From the cell containing the given text, extract its center point as (x, y) coordinate. 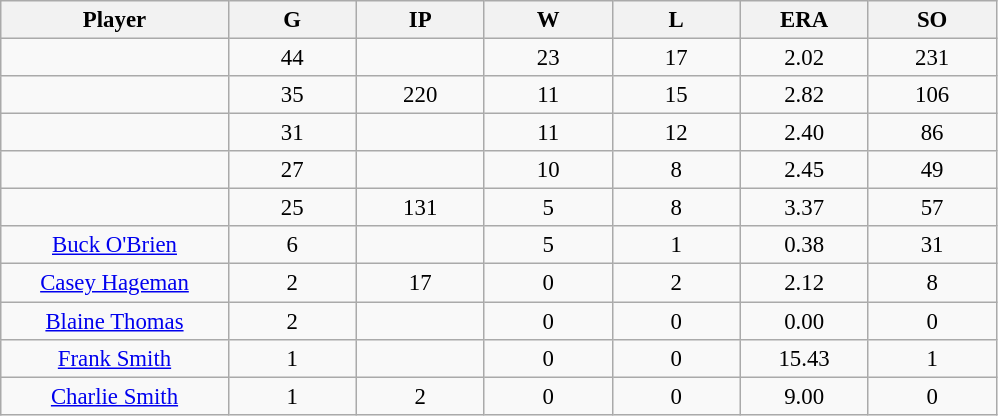
9.00 (804, 396)
Buck O'Brien (114, 245)
35 (292, 95)
2.02 (804, 58)
12 (676, 133)
W (548, 20)
23 (548, 58)
ERA (804, 20)
G (292, 20)
220 (420, 95)
L (676, 20)
Frank Smith (114, 358)
44 (292, 58)
3.37 (804, 208)
131 (420, 208)
49 (932, 170)
25 (292, 208)
Charlie Smith (114, 396)
2.82 (804, 95)
106 (932, 95)
57 (932, 208)
15 (676, 95)
2.45 (804, 170)
27 (292, 170)
86 (932, 133)
10 (548, 170)
Blaine Thomas (114, 321)
231 (932, 58)
0.00 (804, 321)
15.43 (804, 358)
SO (932, 20)
0.38 (804, 245)
Casey Hageman (114, 283)
2.40 (804, 133)
IP (420, 20)
2.12 (804, 283)
Player (114, 20)
6 (292, 245)
